Determine the [X, Y] coordinate at the center of the cell enclosing the given text.  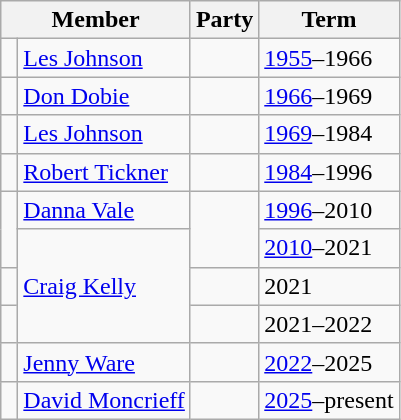
2010–2021 [329, 248]
1969–1984 [329, 134]
2021 [329, 286]
Don Dobie [104, 96]
1984–1996 [329, 172]
Danna Vale [104, 210]
1955–1966 [329, 58]
Craig Kelly [104, 286]
2025–present [329, 400]
1966–1969 [329, 96]
1996–2010 [329, 210]
Term [329, 20]
Jenny Ware [104, 362]
Robert Tickner [104, 172]
2022–2025 [329, 362]
David Moncrieff [104, 400]
Member [96, 20]
2021–2022 [329, 324]
Party [224, 20]
